Capture the cell that displays the provided text and extract its (X, Y) central coordinate. 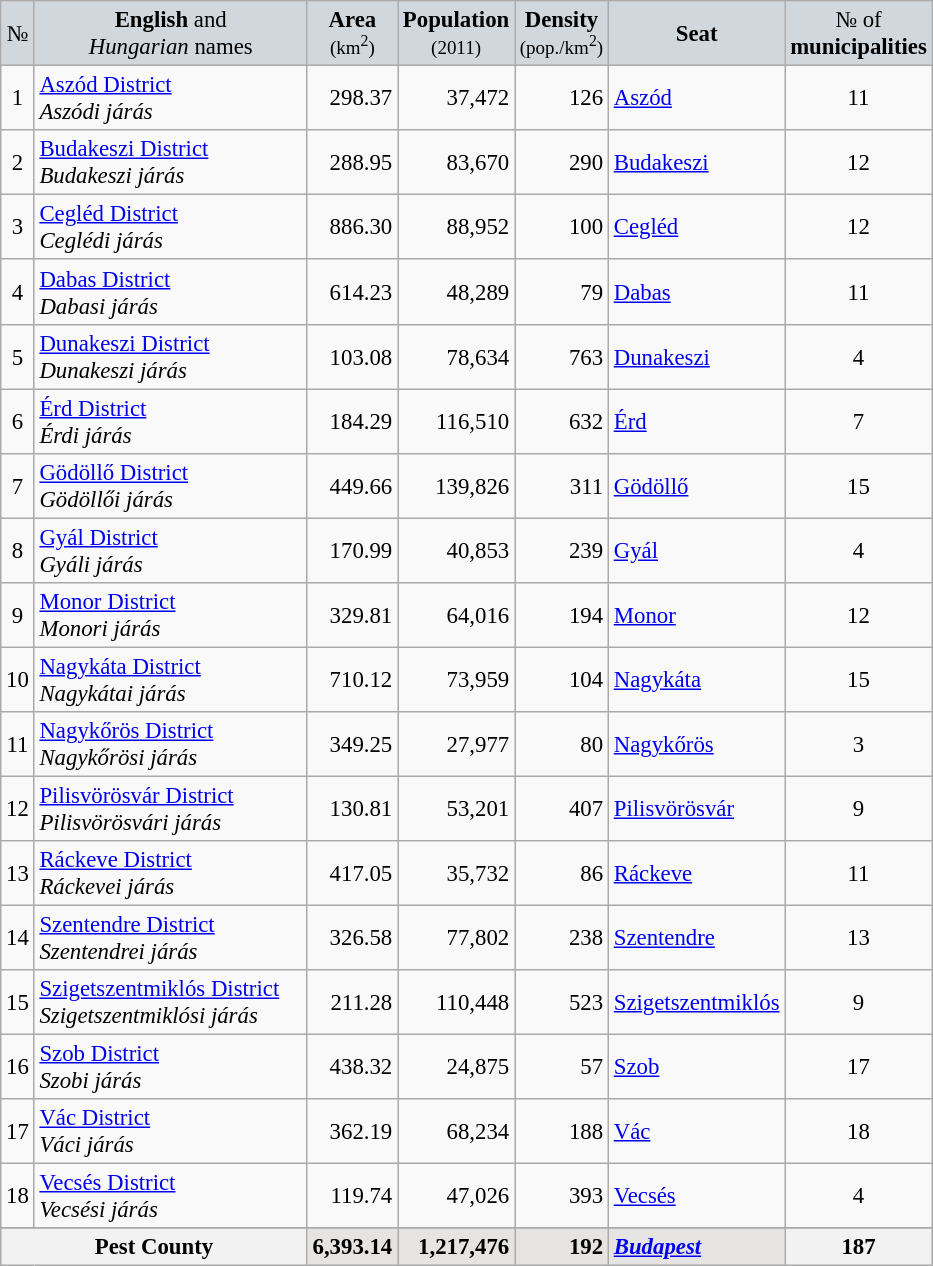
349.25 (352, 744)
Ráckeve (696, 874)
Gyál (696, 550)
14 (18, 938)
100 (561, 228)
Érd District Érdi járás (170, 422)
438.32 (352, 1068)
311 (561, 486)
English andHungarian names (170, 34)
5 (18, 356)
Nagykőrös District Nagykőrösi járás (170, 744)
47,026 (456, 1196)
Szigetszentmiklós (696, 1002)
194 (561, 616)
290 (561, 162)
Vecsés (696, 1196)
Dunakeszi District Dunakeszi járás (170, 356)
16 (18, 1068)
Density (pop./km2) (561, 34)
Budakeszi District Budakeszi járás (170, 162)
Aszód (696, 98)
Dabas District Dabasi járás (170, 292)
Monor District Monori járás (170, 616)
417.05 (352, 874)
184.29 (352, 422)
2 (18, 162)
329.81 (352, 616)
№ (18, 34)
Dunakeszi (696, 356)
6 (18, 422)
64,016 (456, 616)
27,977 (456, 744)
Szigetszentmiklós District Szigetszentmiklósi járás (170, 1002)
57 (561, 1068)
298.37 (352, 98)
Aszód District Aszódi járás (170, 98)
763 (561, 356)
Dabas (696, 292)
Szentendre (696, 938)
73,959 (456, 680)
10 (18, 680)
238 (561, 938)
170.99 (352, 550)
523 (561, 1002)
Pilisvörösvár (696, 808)
86 (561, 874)
Cegléd District Ceglédi járás (170, 228)
Vecsés District Vecsési járás (170, 1196)
Monor (696, 616)
24,875 (456, 1068)
Vác (696, 1132)
Nagykőrös (696, 744)
632 (561, 422)
362.19 (352, 1132)
Szentendre District Szentendrei járás (170, 938)
407 (561, 808)
393 (561, 1196)
37,472 (456, 98)
116,510 (456, 422)
188 (561, 1132)
35,732 (456, 874)
239 (561, 550)
Nagykáta (696, 680)
Gödöllő (696, 486)
40,853 (456, 550)
Ráckeve District Ráckevei járás (170, 874)
Érd (696, 422)
Szob (696, 1068)
68,234 (456, 1132)
139,826 (456, 486)
211.28 (352, 1002)
130.81 (352, 808)
Gyál District Gyáli járás (170, 550)
Seat (696, 34)
88,952 (456, 228)
104 (561, 680)
Budakeszi (696, 162)
110,448 (456, 1002)
78,634 (456, 356)
Cegléd (696, 228)
103.08 (352, 356)
126 (561, 98)
83,670 (456, 162)
Szob District Szobi járás (170, 1068)
№ ofmunicipalities (858, 34)
Vác District Váci járás (170, 1132)
8 (18, 550)
449.66 (352, 486)
79 (561, 292)
288.95 (352, 162)
77,802 (456, 938)
886.30 (352, 228)
614.23 (352, 292)
326.58 (352, 938)
1 (18, 98)
Population (2011) (456, 34)
80 (561, 744)
Pilisvörösvár District Pilisvörösvári járás (170, 808)
Nagykáta District Nagykátai járás (170, 680)
Gödöllő District Gödöllői járás (170, 486)
Area (km2) (352, 34)
710.12 (352, 680)
53,201 (456, 808)
48,289 (456, 292)
119.74 (352, 1196)
